Find where the given text appears and provide that cell's center as (x, y) coordinate. 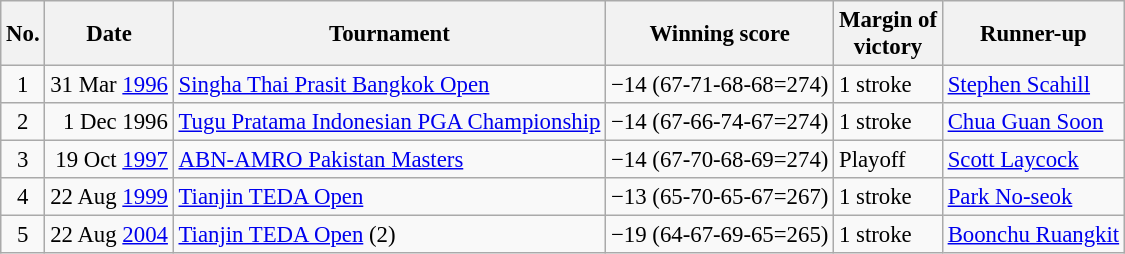
31 Mar 1996 (109, 85)
4 (23, 197)
Playoff (888, 160)
−14 (67-70-68-69=274) (720, 160)
2 (23, 122)
1 Dec 1996 (109, 122)
Margin ofvictory (888, 34)
−14 (67-71-68-68=274) (720, 85)
Tianjin TEDA Open (2) (389, 235)
1 (23, 85)
Chua Guan Soon (1033, 122)
Date (109, 34)
Tournament (389, 34)
19 Oct 1997 (109, 160)
3 (23, 160)
−13 (65-70-65-67=267) (720, 197)
ABN-AMRO Pakistan Masters (389, 160)
−19 (64-67-69-65=265) (720, 235)
Winning score (720, 34)
Boonchu Ruangkit (1033, 235)
Stephen Scahill (1033, 85)
−14 (67-66-74-67=274) (720, 122)
22 Aug 2004 (109, 235)
22 Aug 1999 (109, 197)
No. (23, 34)
Runner-up (1033, 34)
Tugu Pratama Indonesian PGA Championship (389, 122)
Tianjin TEDA Open (389, 197)
Park No-seok (1033, 197)
5 (23, 235)
Singha Thai Prasit Bangkok Open (389, 85)
Scott Laycock (1033, 160)
